Output the (X, Y) coordinate of the center of the cell containing the given text.  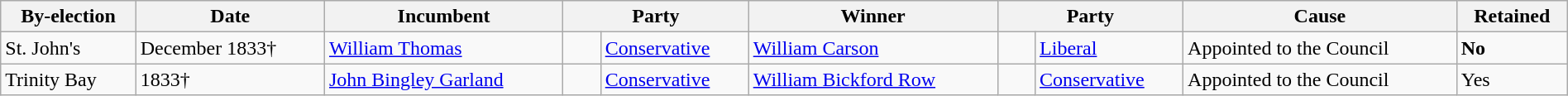
Cause (1320, 17)
No (1512, 48)
William Carson (873, 48)
St. John's (68, 48)
Liberal (1110, 48)
1833† (230, 79)
William Thomas (443, 48)
Date (230, 17)
Trinity Bay (68, 79)
Winner (873, 17)
Yes (1512, 79)
Incumbent (443, 17)
December 1833† (230, 48)
By-election (68, 17)
William Bickford Row (873, 79)
John Bingley Garland (443, 79)
Retained (1512, 17)
